Detect which cell encompasses the target text, then output its [X, Y] center coordinate. 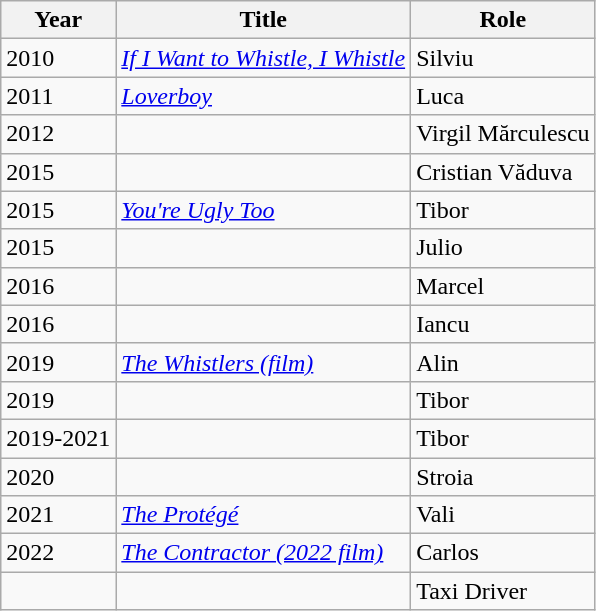
Carlos [503, 553]
Luca [503, 96]
The Whistlers (film) [264, 362]
Julio [503, 248]
2022 [58, 553]
2021 [58, 515]
Year [58, 20]
If I Want to Whistle, I Whistle [264, 58]
The Protégé [264, 515]
Iancu [503, 324]
You're Ugly Too [264, 210]
Loverboy [264, 96]
Cristian Văduva [503, 172]
2010 [58, 58]
Virgil Mărculescu [503, 134]
Alin [503, 362]
Stroia [503, 477]
The Contractor (2022 film) [264, 553]
Marcel [503, 286]
Silviu [503, 58]
Vali [503, 515]
Role [503, 20]
Taxi Driver [503, 591]
2011 [58, 96]
2012 [58, 134]
Title [264, 20]
2019-2021 [58, 438]
2020 [58, 477]
